Provide the [x, y] coordinate of the cell's center where the given text is located.  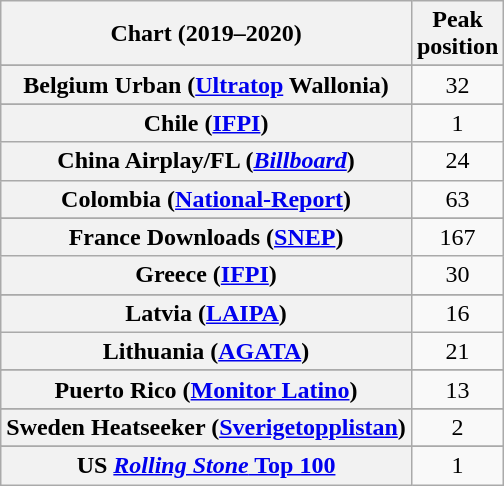
63 [457, 199]
32 [457, 85]
Sweden Heatseeker (Sverigetopplistan) [206, 427]
Puerto Rico (Monitor Latino) [206, 389]
Peakposition [457, 34]
Colombia (National-Report) [206, 199]
Lithuania (AGATA) [206, 351]
30 [457, 275]
Chile (IFPI) [206, 123]
21 [457, 351]
2 [457, 427]
France Downloads (SNEP) [206, 237]
16 [457, 313]
US Rolling Stone Top 100 [206, 465]
167 [457, 237]
Greece (IFPI) [206, 275]
24 [457, 161]
13 [457, 389]
China Airplay/FL (Billboard) [206, 161]
Latvia (LAIPA) [206, 313]
Belgium Urban (Ultratop Wallonia) [206, 85]
Chart (2019–2020) [206, 34]
